Capture the cell that displays the provided text and extract its (X, Y) central coordinate. 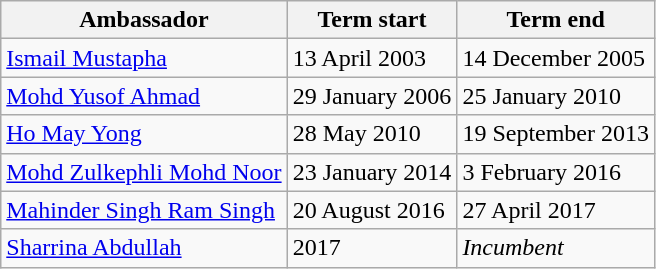
27 April 2017 (556, 210)
14 December 2005 (556, 58)
3 February 2016 (556, 172)
28 May 2010 (372, 134)
13 April 2003 (372, 58)
19 September 2013 (556, 134)
Incumbent (556, 248)
Mahinder Singh Ram Singh (144, 210)
29 January 2006 (372, 96)
Ambassador (144, 20)
Term start (372, 20)
Ismail Mustapha (144, 58)
Sharrina Abdullah (144, 248)
Term end (556, 20)
Mohd Zulkephli Mohd Noor (144, 172)
2017 (372, 248)
25 January 2010 (556, 96)
Ho May Yong (144, 134)
23 January 2014 (372, 172)
Mohd Yusof Ahmad (144, 96)
20 August 2016 (372, 210)
